Capture the cell that displays the provided text and extract its [x, y] central coordinate. 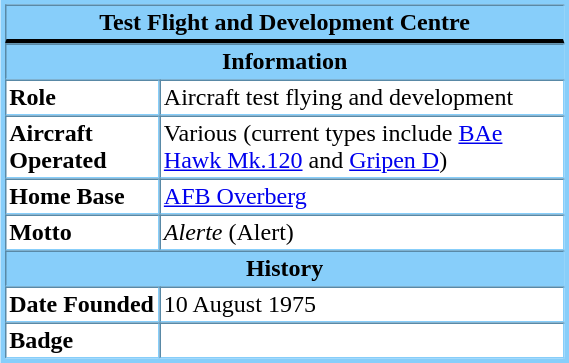
Badge [82, 340]
AFB Overberg [362, 196]
Alerte (Alert) [362, 232]
Information [285, 62]
Role [82, 98]
Aircraft Operated [82, 148]
10 August 1975 [362, 304]
Various (current types include BAe Hawk Mk.120 and Gripen D) [362, 148]
Home Base [82, 196]
Test Flight and Development Centre [285, 24]
History [285, 268]
Aircraft test flying and development [362, 98]
Motto [82, 232]
Date Founded [82, 304]
